Return (X, Y) of the center of cell containing provided text 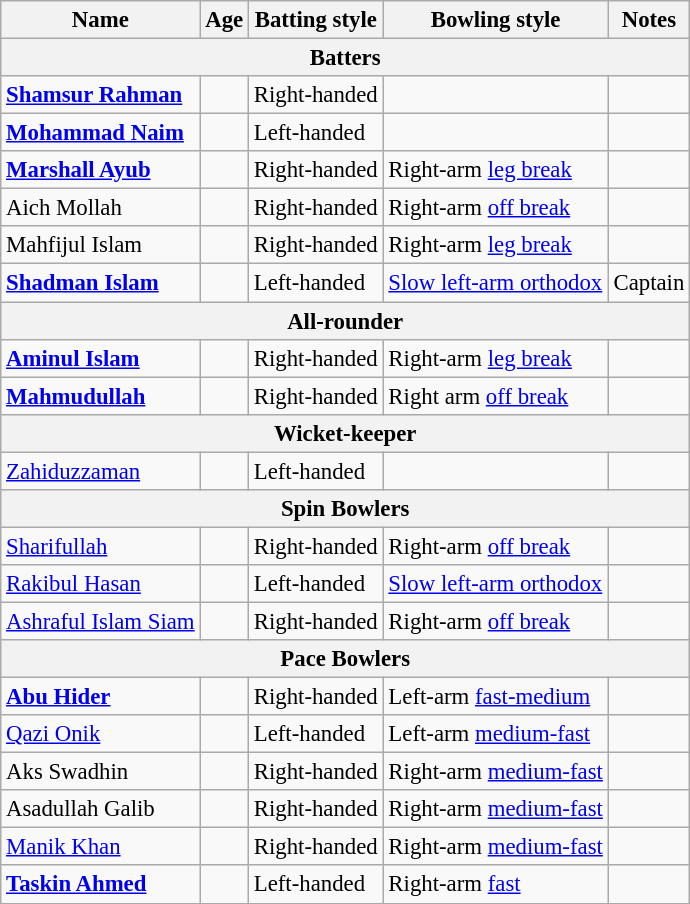
Captain (648, 283)
Bowling style (496, 20)
Wicket-keeper (346, 433)
Marshall Ayub (100, 170)
Sharifullah (100, 546)
Batters (346, 58)
Right-arm fast (496, 885)
Manik Khan (100, 847)
Left-arm fast-medium (496, 697)
Mahmudullah (100, 396)
Notes (648, 20)
Zahiduzzaman (100, 471)
Age (224, 20)
Mohammad Naim (100, 133)
Qazi Onik (100, 734)
Aminul Islam (100, 358)
Aich Mollah (100, 208)
Name (100, 20)
Shamsur Rahman (100, 95)
Aks Swadhin (100, 772)
Mahfijul Islam (100, 245)
Shadman Islam (100, 283)
Left-arm medium-fast (496, 734)
All-rounder (346, 321)
Spin Bowlers (346, 509)
Rakibul Hasan (100, 584)
Right arm off break (496, 396)
Pace Bowlers (346, 659)
Abu Hider (100, 697)
Ashraful Islam Siam (100, 621)
Batting style (316, 20)
Taskin Ahmed (100, 885)
Asadullah Galib (100, 809)
